Return [x, y] of the center of cell containing provided text 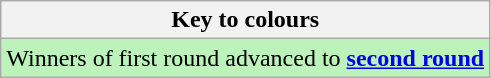
Winners of first round advanced to second round [246, 58]
Key to colours [246, 20]
